Return [X, Y] of the center of cell containing provided text 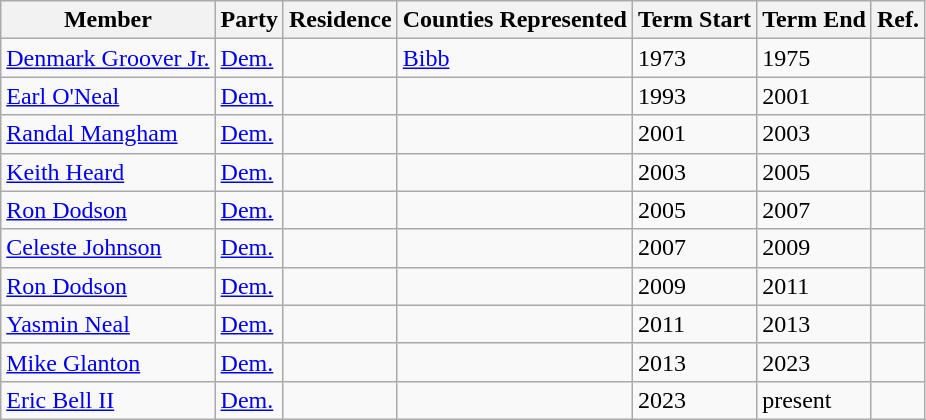
1973 [694, 58]
Term End [814, 20]
Party [249, 20]
Denmark Groover Jr. [108, 58]
Bibb [514, 58]
present [814, 400]
Mike Glanton [108, 362]
Randal Mangham [108, 134]
Celeste Johnson [108, 248]
Member [108, 20]
Residence [340, 20]
Counties Represented [514, 20]
1993 [694, 96]
Yasmin Neal [108, 324]
Keith Heard [108, 172]
Term Start [694, 20]
1975 [814, 58]
Earl O'Neal [108, 96]
Ref. [898, 20]
Eric Bell II [108, 400]
